Identify which cell holds the provided text, then report its [X, Y] central coordinate. 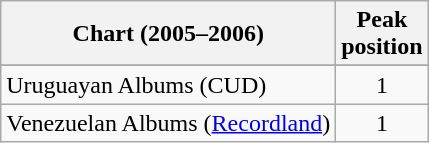
Venezuelan Albums (Recordland) [168, 123]
Peakposition [382, 34]
Chart (2005–2006) [168, 34]
Uruguayan Albums (CUD) [168, 85]
